For the text-containing cell, return its midpoint in [x, y] coordinate format. 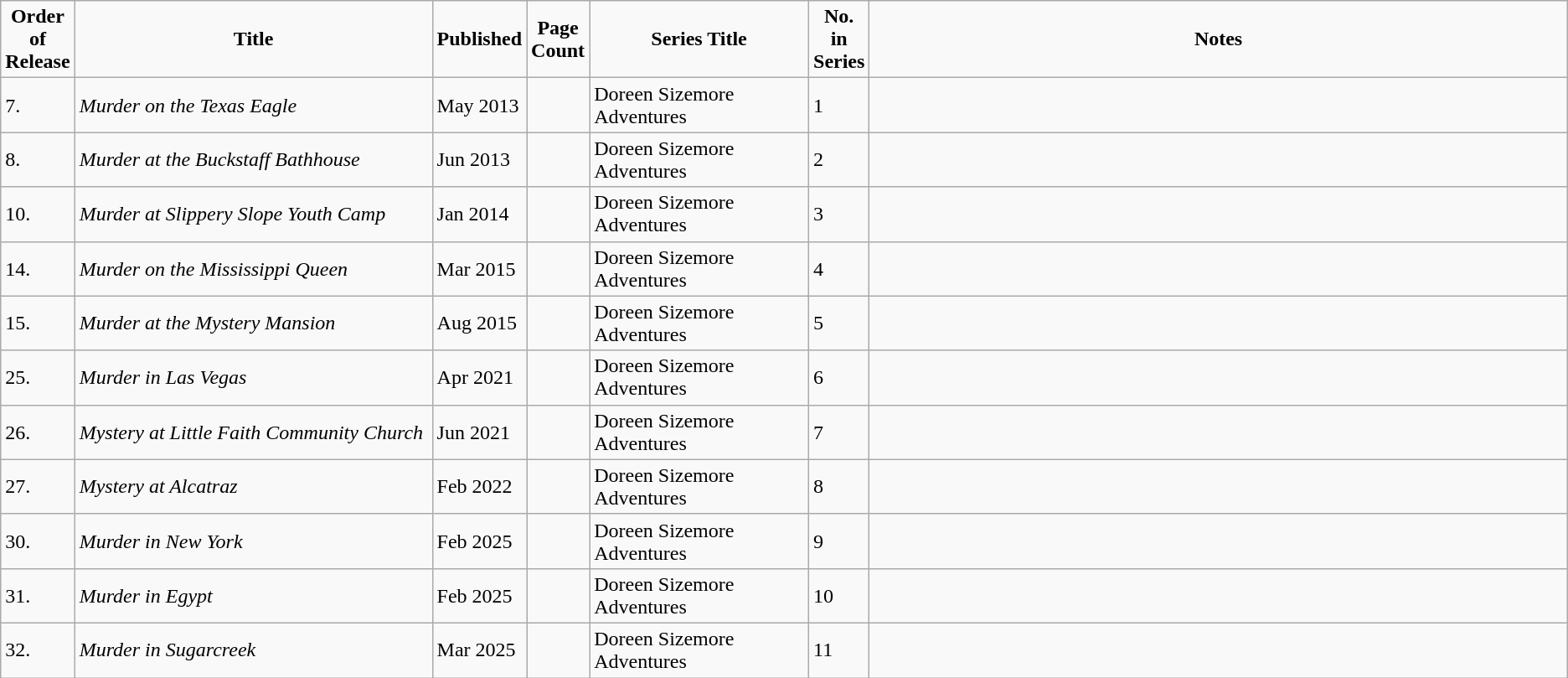
27. [38, 486]
Murder at Slippery Slope Youth Camp [253, 215]
25. [38, 377]
Jan 2014 [479, 215]
10. [38, 215]
7. [38, 106]
Jun 2021 [479, 432]
Murder in New York [253, 541]
Murder on the Mississippi Queen [253, 268]
Murder in Las Vegas [253, 377]
Title [253, 39]
6 [839, 377]
7 [839, 432]
Order of Release [38, 39]
5 [839, 323]
Page Count [558, 39]
Notes [1218, 39]
Murder at the Buckstaff Bathhouse [253, 159]
9 [839, 541]
8 [839, 486]
Published [479, 39]
Jun 2013 [479, 159]
3 [839, 215]
Murder at the Mystery Mansion [253, 323]
May 2013 [479, 106]
Apr 2021 [479, 377]
Mystery at Little Faith Community Church [253, 432]
Series Title [699, 39]
Mar 2025 [479, 650]
Mystery at Alcatraz [253, 486]
Aug 2015 [479, 323]
Murder in Egypt [253, 595]
1 [839, 106]
8. [38, 159]
32. [38, 650]
10 [839, 595]
15. [38, 323]
Murder in Sugarcreek [253, 650]
Mar 2015 [479, 268]
30. [38, 541]
Feb 2022 [479, 486]
14. [38, 268]
11 [839, 650]
Murder on the Texas Eagle [253, 106]
No. in Series [839, 39]
2 [839, 159]
26. [38, 432]
31. [38, 595]
4 [839, 268]
